Capture the cell that displays the provided text and extract its (X, Y) central coordinate. 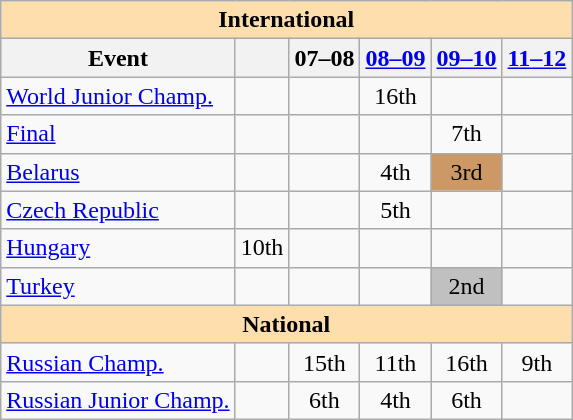
Russian Champ. (118, 362)
3rd (466, 172)
2nd (466, 286)
Final (118, 134)
9th (537, 362)
International (286, 20)
11th (396, 362)
09–10 (466, 58)
Belarus (118, 172)
11–12 (537, 58)
15th (324, 362)
Hungary (118, 248)
Russian Junior Champ. (118, 400)
National (286, 324)
08–09 (396, 58)
7th (466, 134)
World Junior Champ. (118, 96)
10th (262, 248)
07–08 (324, 58)
5th (396, 210)
Event (118, 58)
Czech Republic (118, 210)
Turkey (118, 286)
